Identify which cell holds the provided text, then report its (X, Y) central coordinate. 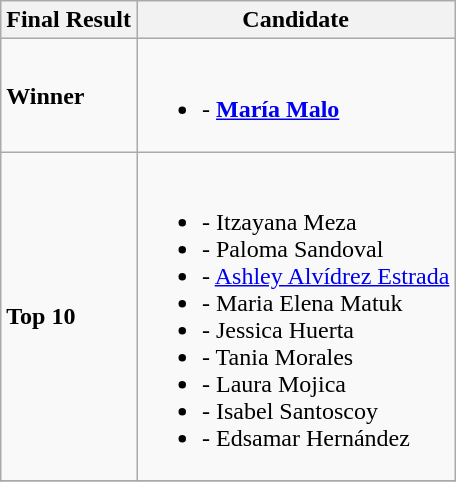
Winner (69, 96)
Top 10 (69, 316)
- María Malo (295, 96)
Candidate (295, 20)
Final Result (69, 20)
